Extract the (X, Y) coordinate from the center of the cell holding the provided text.  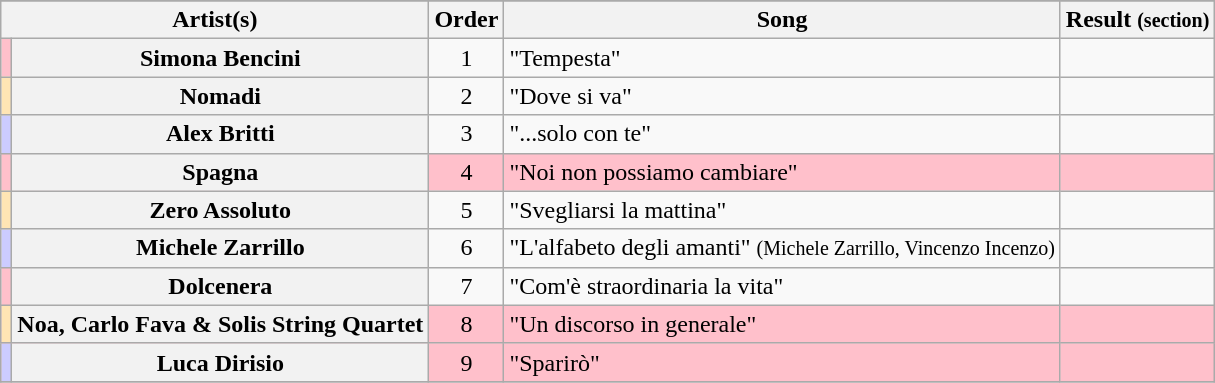
Luca Dirisio (220, 362)
"Com'è straordinaria la vita" (782, 286)
Spagna (220, 172)
Result (section) (1138, 20)
7 (466, 286)
6 (466, 248)
9 (466, 362)
Order (466, 20)
"Un discorso in generale" (782, 324)
3 (466, 134)
"Sparirò" (782, 362)
Noa, Carlo Fava & Solis String Quartet (220, 324)
4 (466, 172)
"Noi non possiamo cambiare" (782, 172)
Simona Bencini (220, 58)
"Svegliarsi la mattina" (782, 210)
"L'alfabeto degli amanti" (Michele Zarrillo, Vincenzo Incenzo) (782, 248)
2 (466, 96)
Artist(s) (215, 20)
1 (466, 58)
Michele Zarrillo (220, 248)
"Dove si va" (782, 96)
"Tempesta" (782, 58)
5 (466, 210)
8 (466, 324)
Song (782, 20)
Alex Britti (220, 134)
Zero Assoluto (220, 210)
Nomadi (220, 96)
Dolcenera (220, 286)
"...solo con te" (782, 134)
